Return the (X, Y) coordinate for the center point of the cell that contains the specified text.  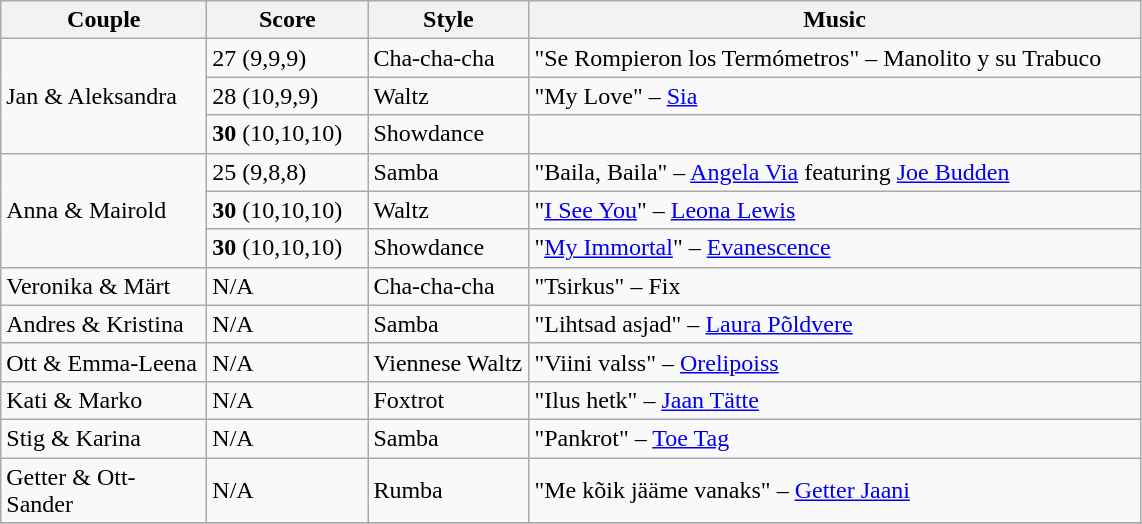
"Tsirkus" – Fix (834, 286)
Stig & Karina (104, 438)
Foxtrot (448, 400)
"Me kõik jääme vanaks" – Getter Jaani (834, 490)
25 (9,8,8) (288, 172)
"My Love" – Sia (834, 96)
Rumba (448, 490)
Jan & Aleksandra (104, 96)
27 (9,9,9) (288, 58)
Music (834, 20)
Andres & Kristina (104, 324)
"Pankrot" – Toe Tag (834, 438)
Score (288, 20)
Kati & Marko (104, 400)
28 (10,9,9) (288, 96)
Veronika & Märt (104, 286)
Ott & Emma-Leena (104, 362)
"Lihtsad asjad" – Laura Põldvere (834, 324)
"My Immortal" – Evanescence (834, 248)
Anna & Mairold (104, 210)
"I See You" – Leona Lewis (834, 210)
Style (448, 20)
"Ilus hetk" – Jaan Tätte (834, 400)
Viennese Waltz (448, 362)
"Viini valss" – Orelipoiss (834, 362)
Getter & Ott-Sander (104, 490)
"Baila, Baila" – Angela Via featuring Joe Budden (834, 172)
Couple (104, 20)
"Se Rompieron los Termómetros" – Manolito y su Trabuco (834, 58)
